From the cell containing the given text, extract its center point as [X, Y] coordinate. 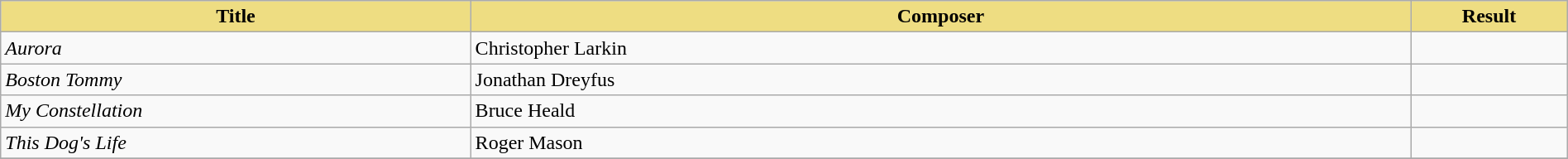
Roger Mason [941, 142]
Composer [941, 17]
Aurora [236, 48]
Jonathan Dreyfus [941, 79]
Title [236, 17]
My Constellation [236, 111]
This Dog's Life [236, 142]
Result [1489, 17]
Christopher Larkin [941, 48]
Boston Tommy [236, 79]
Bruce Heald [941, 111]
